From the cell containing the given text, extract its center point as [x, y] coordinate. 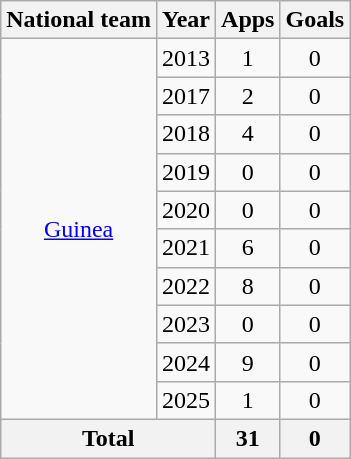
2 [248, 96]
2025 [186, 400]
National team [79, 20]
31 [248, 438]
8 [248, 286]
Year [186, 20]
2019 [186, 172]
6 [248, 248]
Guinea [79, 230]
2024 [186, 362]
2020 [186, 210]
2018 [186, 134]
4 [248, 134]
9 [248, 362]
Apps [248, 20]
2013 [186, 58]
2021 [186, 248]
2023 [186, 324]
2022 [186, 286]
Total [108, 438]
2017 [186, 96]
Goals [315, 20]
